For the text-containing cell, return its midpoint in (X, Y) coordinate format. 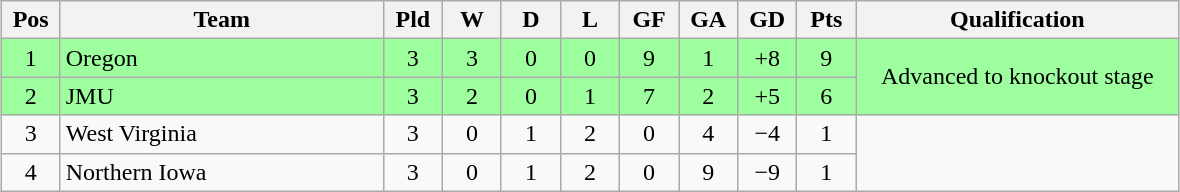
L (590, 20)
−4 (768, 134)
JMU (222, 96)
6 (826, 96)
GD (768, 20)
D (530, 20)
−9 (768, 172)
Pos (30, 20)
+5 (768, 96)
Pld (412, 20)
West Virginia (222, 134)
GA (708, 20)
Northern Iowa (222, 172)
Qualification (1018, 20)
7 (650, 96)
GF (650, 20)
Pts (826, 20)
+8 (768, 58)
Team (222, 20)
Advanced to knockout stage (1018, 77)
W (472, 20)
Oregon (222, 58)
